Detect which cell encompasses the target text, then output its (x, y) center coordinate. 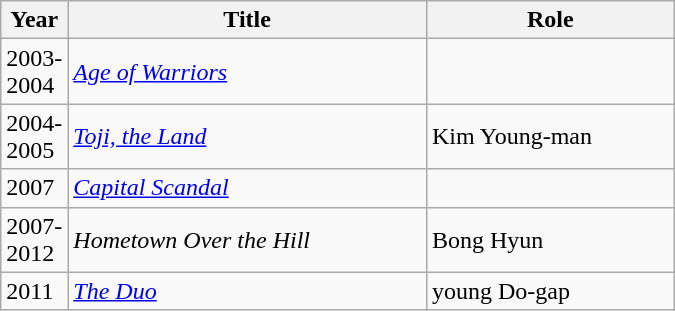
Capital Scandal (248, 188)
2007 (34, 188)
Kim Young-man (550, 136)
2004-2005 (34, 136)
The Duo (248, 291)
young Do-gap (550, 291)
Title (248, 20)
2007-2012 (34, 240)
2003-2004 (34, 72)
Role (550, 20)
Age of Warriors (248, 72)
Toji, the Land (248, 136)
2011 (34, 291)
Hometown Over the Hill (248, 240)
Year (34, 20)
Bong Hyun (550, 240)
